Output the (X, Y) coordinate of the center of the cell containing the given text.  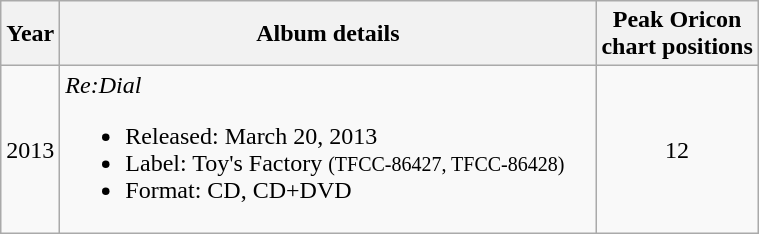
Album details (328, 34)
Year (30, 34)
2013 (30, 150)
Peak Oricon chart positions (677, 34)
12 (677, 150)
Re:DialReleased: March 20, 2013Label: Toy's Factory (TFCC-86427, TFCC-86428)Format: CD, CD+DVD (328, 150)
